Output the [X, Y] coordinate of the center of the cell containing the given text.  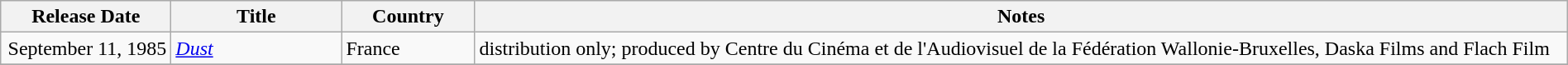
Dust [256, 48]
France [409, 48]
September 11, 1985 [86, 48]
distribution only; produced by Centre du Cinéma et de l'Audiovisuel de la Fédération Wallonie-Bruxelles, Daska Films and Flach Film [1021, 48]
Release Date [86, 17]
Country [409, 17]
Notes [1021, 17]
Title [256, 17]
